Return [x, y] of the center of cell containing provided text 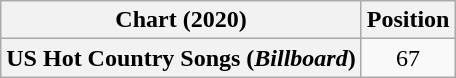
US Hot Country Songs (Billboard) [181, 58]
67 [408, 58]
Chart (2020) [181, 20]
Position [408, 20]
